Provide the [x, y] coordinate of the cell's center where the given text is located.  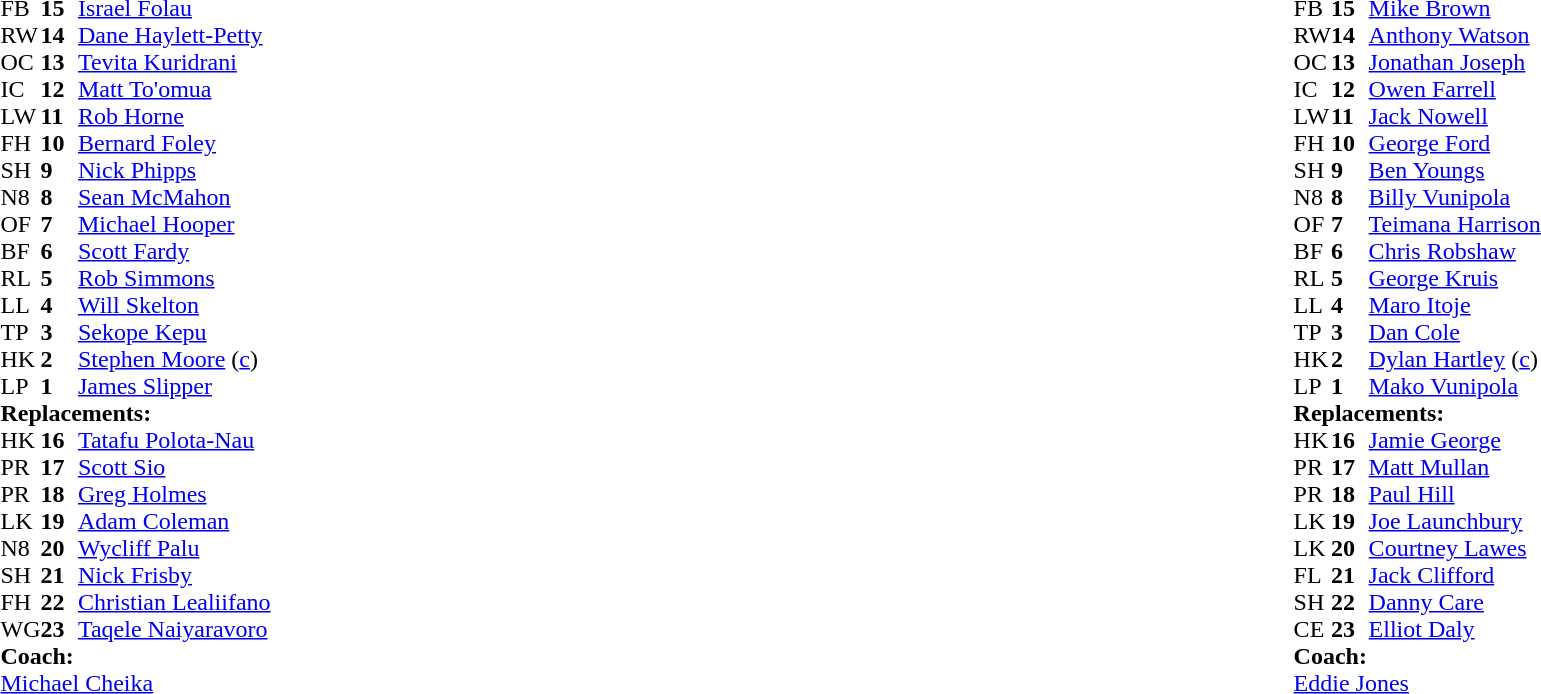
Matt To'omua [174, 90]
Michael Hooper [174, 224]
Nick Frisby [174, 576]
Bernard Foley [174, 144]
Jack Clifford [1455, 576]
Paul Hill [1455, 494]
Owen Farrell [1455, 90]
Christian Lealiifano [174, 602]
Danny Care [1455, 602]
Scott Fardy [174, 252]
Tevita Kuridrani [174, 62]
Rob Horne [174, 116]
Teimana Harrison [1455, 224]
Billy Vunipola [1455, 198]
Sean McMahon [174, 198]
Dylan Hartley (c) [1455, 360]
FL [1313, 576]
Anthony Watson [1455, 36]
CE [1313, 630]
Courtney Lawes [1455, 548]
Will Skelton [174, 306]
Mako Vunipola [1455, 386]
Rob Simmons [174, 278]
Joe Launchbury [1455, 522]
Maro Itoje [1455, 306]
Jonathan Joseph [1455, 62]
Elliot Daly [1455, 630]
George Ford [1455, 144]
Stephen Moore (c) [174, 360]
Tatafu Polota-Nau [174, 440]
Jack Nowell [1455, 116]
George Kruis [1455, 278]
WG [20, 630]
Wycliff Palu [174, 548]
Ben Youngs [1455, 170]
Sekope Kepu [174, 332]
Jamie George [1455, 440]
Dane Haylett-Petty [174, 36]
Adam Coleman [174, 522]
Nick Phipps [174, 170]
James Slipper [174, 386]
Scott Sio [174, 468]
Greg Holmes [174, 494]
Dan Cole [1455, 332]
Matt Mullan [1455, 468]
Taqele Naiyaravoro [174, 630]
Chris Robshaw [1455, 252]
